Extract the (x, y) coordinate from the center of the cell holding the provided text.  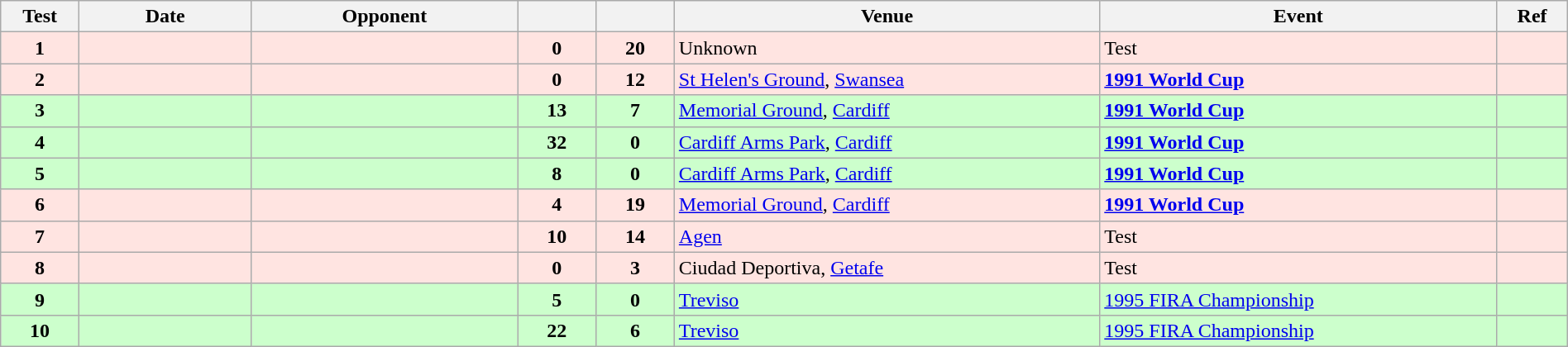
22 (557, 330)
13 (557, 111)
20 (635, 48)
Event (1298, 17)
Ciudad Deportiva, Getafe (887, 268)
St Helen's Ground, Swansea (887, 79)
14 (635, 236)
Unknown (887, 48)
Ref (1532, 17)
Agen (887, 236)
32 (557, 142)
9 (40, 299)
12 (635, 79)
Opponent (385, 17)
1 (40, 48)
Venue (887, 17)
Date (165, 17)
2 (40, 79)
19 (635, 205)
